From the cell containing the given text, extract its center point as [X, Y] coordinate. 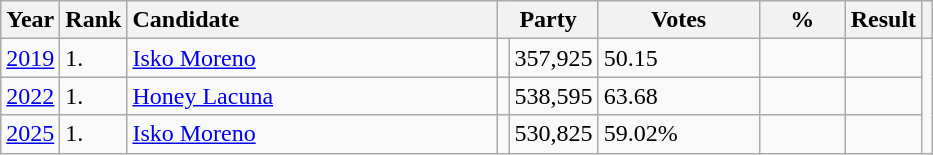
538,595 [554, 96]
59.02% [678, 134]
% [802, 20]
Result [883, 20]
Honey Lacuna [312, 96]
530,825 [554, 134]
Year [30, 20]
2025 [30, 134]
Candidate [312, 20]
357,925 [554, 58]
2022 [30, 96]
50.15 [678, 58]
Rank [94, 20]
Party [548, 20]
2019 [30, 58]
63.68 [678, 96]
Votes [678, 20]
